Locate the cell with the specified text and output its [X, Y] center coordinate. 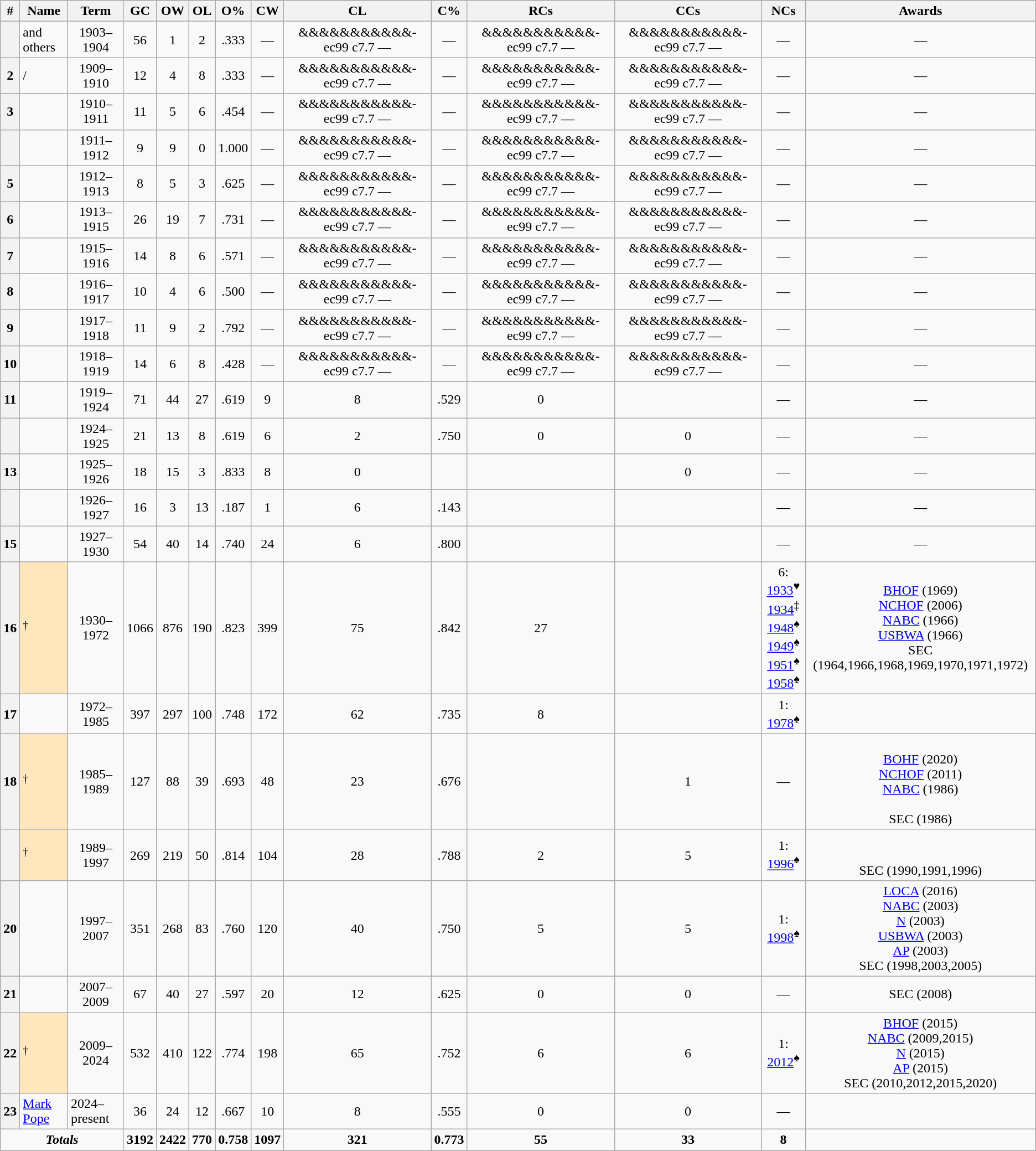
100 [203, 714]
SEC (1990,1991,1996) [920, 855]
26 [139, 219]
122 [203, 1053]
1903–1904 [96, 40]
1926–1927 [96, 508]
.823 [234, 628]
269 [139, 855]
# [10, 11]
GC [139, 11]
.774 [234, 1053]
1: 2012♠ [784, 1053]
120 [268, 928]
Mark Pope [44, 1112]
.731 [234, 219]
1927–1930 [96, 544]
BHOF (1969)NCHOF (2006)NABC (1966)USBWA (1966)SEC (1964,1966,1968,1969,1970,1971,1972) [920, 628]
75 [358, 628]
65 [358, 1053]
104 [268, 855]
.571 [234, 256]
1: 1996♠ [784, 855]
83 [203, 928]
1918–1919 [96, 363]
876 [173, 628]
1.000 [234, 147]
O% [234, 11]
198 [268, 1053]
17 [10, 714]
50 [203, 855]
.667 [234, 1112]
410 [173, 1053]
OW [173, 11]
1989–1997 [96, 855]
1066 [139, 628]
0.773 [449, 1140]
36 [139, 1112]
CW [268, 11]
770 [203, 1140]
.760 [234, 928]
190 [203, 628]
1915–1916 [96, 256]
172 [268, 714]
.597 [234, 994]
OL [203, 11]
44 [173, 400]
2009–2024 [96, 1053]
219 [173, 855]
88 [173, 782]
.792 [234, 328]
1930–1972 [96, 628]
CCs [688, 11]
BOHF (2020)NCHOF (2011)NABC (1986)SEC (1986) [920, 782]
6:1933♥1934‡1948♠1949♠1951♠1958♠ [784, 628]
.693 [234, 782]
1924–1925 [96, 435]
Totals [62, 1140]
CL [358, 11]
LOCA (2016)NABC (2003)N (2003)USBWA (2003)AP (2003)SEC (1998,2003,2005) [920, 928]
1097 [268, 1140]
RCs [541, 11]
1919–1924 [96, 400]
55 [541, 1140]
Name [44, 11]
.143 [449, 508]
62 [358, 714]
1985–1989 [96, 782]
28 [358, 855]
2422 [173, 1140]
48 [268, 782]
.748 [234, 714]
33 [688, 1140]
1913–1915 [96, 219]
54 [139, 544]
.752 [449, 1053]
1972–1985 [96, 714]
1925–1926 [96, 472]
.735 [449, 714]
297 [173, 714]
C% [449, 11]
.740 [234, 544]
.454 [234, 112]
.788 [449, 855]
1916–1917 [96, 291]
SEC (2008) [920, 994]
268 [173, 928]
.187 [234, 508]
19 [173, 219]
.555 [449, 1112]
3192 [139, 1140]
1910–1911 [96, 112]
.676 [449, 782]
1912–1913 [96, 184]
1911–1912 [96, 147]
.529 [449, 400]
.500 [234, 291]
1909–1910 [96, 75]
.800 [449, 544]
351 [139, 928]
Awards [920, 11]
.842 [449, 628]
22 [10, 1053]
1997–2007 [96, 928]
.428 [234, 363]
NCs [784, 11]
532 [139, 1053]
.833 [234, 472]
1917–1918 [96, 328]
397 [139, 714]
2024–present [96, 1112]
Term [96, 11]
321 [358, 1140]
399 [268, 628]
39 [203, 782]
1: 1978♠ [784, 714]
/ [44, 75]
2007–2009 [96, 994]
71 [139, 400]
127 [139, 782]
1: 1998♠ [784, 928]
56 [139, 40]
BHOF (2015)NABC (2009,2015)N (2015)AP (2015)SEC (2010,2012,2015,2020) [920, 1053]
.814 [234, 855]
67 [139, 994]
0.758 [234, 1140]
and others [44, 40]
